Detect which cell encompasses the target text, then output its [x, y] center coordinate. 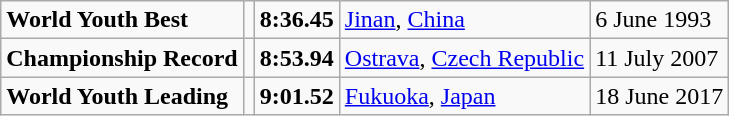
8:53.94 [296, 58]
8:36.45 [296, 20]
Championship Record [122, 58]
World Youth Leading [122, 96]
Fukuoka, Japan [464, 96]
18 June 2017 [660, 96]
Jinan, China [464, 20]
World Youth Best [122, 20]
9:01.52 [296, 96]
Ostrava, Czech Republic [464, 58]
6 June 1993 [660, 20]
11 July 2007 [660, 58]
